Extract the [X, Y] coordinate from the center of the cell holding the provided text.  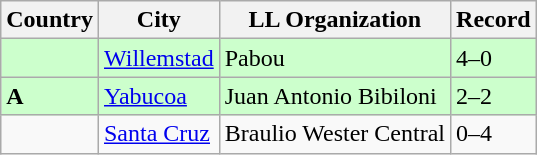
Country [50, 20]
Yabucoa [158, 96]
Record [494, 20]
4–0 [494, 58]
City [158, 20]
Santa Cruz [158, 134]
A [50, 96]
Juan Antonio Bibiloni [334, 96]
Willemstad [158, 58]
LL Organization [334, 20]
Pabou [334, 58]
Braulio Wester Central [334, 134]
0–4 [494, 134]
2–2 [494, 96]
